Pinpoint the cell where the given text exists, returning its [x, y] midpoint coordinate. 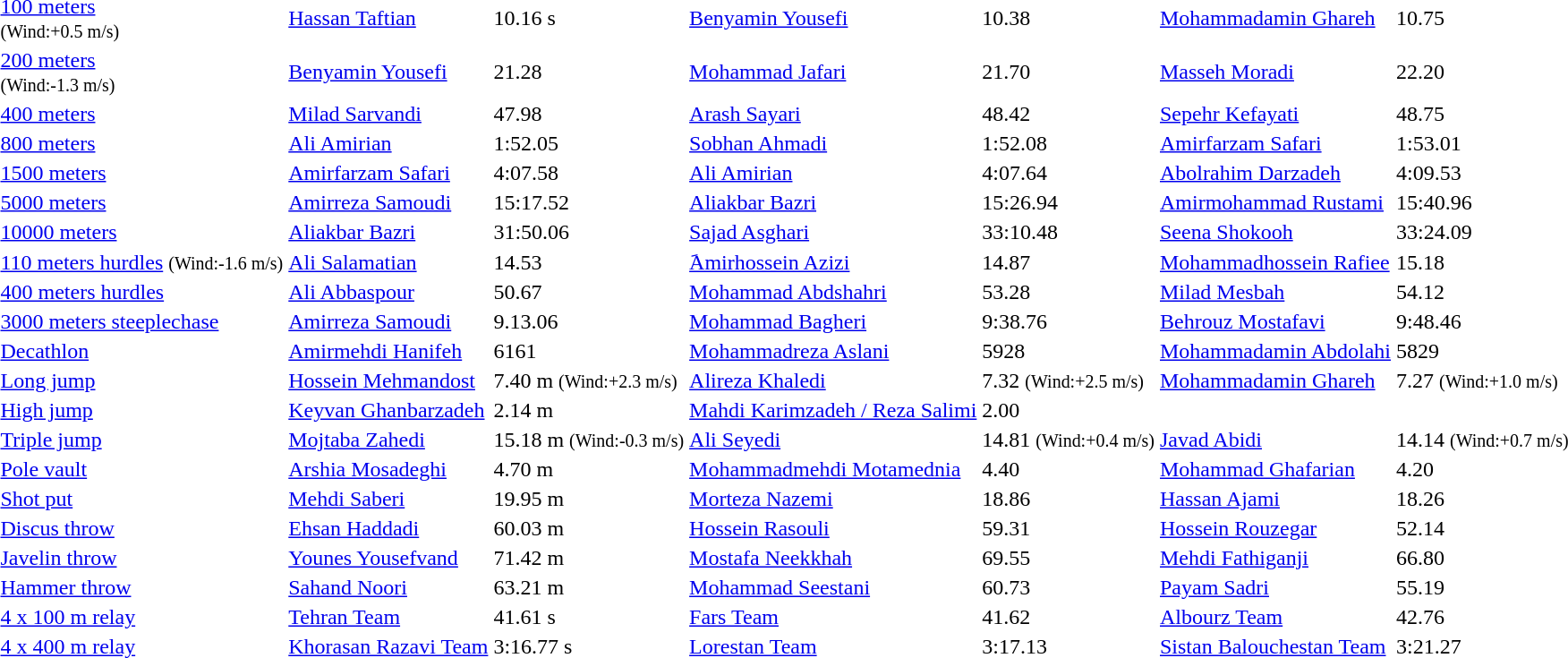
Mohammadamin Abdolahi [1276, 352]
14.53 [589, 262]
50.67 [589, 293]
Mohammad Ghafarian [1276, 470]
Morteza Nazemi [833, 499]
Mohammad Abdshahri [833, 293]
Abolrahim Darzadeh [1276, 173]
14.81 (Wind:+0.4 m/s) [1069, 440]
Ali Seyedi [833, 440]
7.40 m (Wind:+2.3 m/s) [589, 380]
Mohammadmehdi Motamednia [833, 470]
14.87 [1069, 262]
21.28 [589, 72]
Hossein Rouzegar [1276, 529]
Tehran Team [388, 617]
Milad Mesbah [1276, 293]
Fars Team [833, 617]
4:07.58 [589, 173]
48.42 [1069, 114]
Mahdi Karimzadeh / Reza Salimi [833, 411]
Mohammadhossein Rafiee [1276, 262]
Milad Sarvandi [388, 114]
Mohammadreza Aslani [833, 352]
53.28 [1069, 293]
Hossein Rasouli [833, 529]
Mostafa Neekkhah [833, 558]
Javad Abidi [1276, 440]
َAmirhossein Azizi [833, 262]
31:50.06 [589, 232]
Sahand Noori [388, 588]
60.03 m [589, 529]
60.73 [1069, 588]
Ali Abbaspour [388, 293]
Mohammadamin Ghareh [1276, 380]
9:38.76 [1069, 321]
Mojtaba Zahedi [388, 440]
59.31 [1069, 529]
Masseh Moradi [1276, 72]
33:10.48 [1069, 232]
19.95 m [589, 499]
Ali Salamatian [388, 262]
21.70 [1069, 72]
Younes Yousefvand [388, 558]
Mohammad Bagheri [833, 321]
1:52.05 [589, 143]
41.61 s [589, 617]
Sepehr Kefayati [1276, 114]
Seena Shokooh [1276, 232]
Mehdi Saberi [388, 499]
47.98 [589, 114]
4.70 m [589, 470]
5928 [1069, 352]
41.62 [1069, 617]
Arshia Mosadeghi [388, 470]
Albourz Team [1276, 617]
Payam Sadri [1276, 588]
2.14 m [589, 411]
4.40 [1069, 470]
Benyamin Yousefi [388, 72]
18.86 [1069, 499]
2.00 [1069, 411]
Mehdi Fathiganji [1276, 558]
6161 [589, 352]
Sajad Asghari [833, 232]
Mohammad Jafari [833, 72]
1:52.08 [1069, 143]
Alireza Khaledi [833, 380]
Mohammad Seestani [833, 588]
15:17.52 [589, 202]
Ehsan Haddadi [388, 529]
15:26.94 [1069, 202]
Keyvan Ghanbarzadeh [388, 411]
71.42 m [589, 558]
4:07.64 [1069, 173]
Behrouz Mostafavi [1276, 321]
Hossein Mehmandost [388, 380]
69.55 [1069, 558]
15.18 m (Wind:-0.3 m/s) [589, 440]
Hassan Ajami [1276, 499]
63.21 m [589, 588]
7.32 (Wind:+2.5 m/s) [1069, 380]
Arash Sayari [833, 114]
Amirmehdi Hanifeh [388, 352]
Sobhan Ahmadi [833, 143]
Amirmohammad Rustami [1276, 202]
9.13.06 [589, 321]
